Find where the given text appears and provide that cell's center as [X, Y] coordinate. 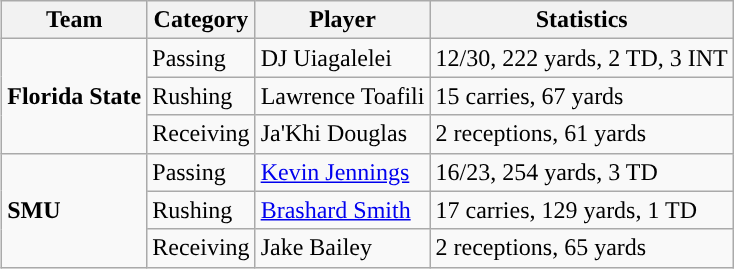
Category [201, 20]
Statistics [582, 20]
Jake Bailey [342, 248]
17 carries, 129 yards, 1 TD [582, 210]
15 carries, 67 yards [582, 96]
Team [74, 20]
2 receptions, 65 yards [582, 248]
16/23, 254 yards, 3 TD [582, 172]
12/30, 222 yards, 2 TD, 3 INT [582, 58]
Kevin Jennings [342, 172]
SMU [74, 210]
Florida State [74, 96]
Player [342, 20]
2 receptions, 61 yards [582, 134]
DJ Uiagalelei [342, 58]
Lawrence Toafili [342, 96]
Brashard Smith [342, 210]
Ja'Khi Douglas [342, 134]
